Return the [X, Y] coordinate for the center point of the cell that contains the specified text.  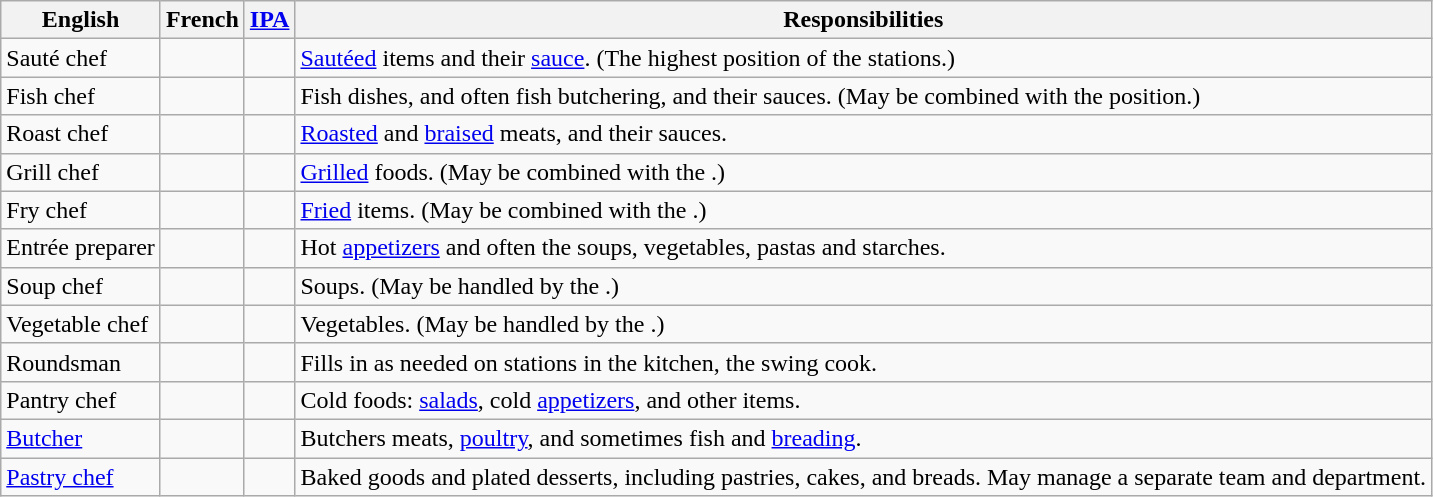
Vegetables. (May be handled by the .) [864, 324]
Vegetable chef [81, 324]
Soup chef [81, 286]
Sauté chef [81, 58]
Sautéed items and their sauce. (The highest position of the stations.) [864, 58]
English [81, 20]
Grill chef [81, 172]
Pastry chef [81, 477]
Pantry chef [81, 400]
Fish dishes, and often fish butchering, and their sauces. (May be combined with the position.) [864, 96]
Fish chef [81, 96]
Responsibilities [864, 20]
Roasted and braised meats, and their sauces. [864, 134]
Grilled foods. (May be combined with the .) [864, 172]
French [202, 20]
Roundsman [81, 362]
Roast chef [81, 134]
Entrée preparer [81, 248]
Butcher [81, 438]
Fills in as needed on stations in the kitchen, the swing cook. [864, 362]
Hot appetizers and often the soups, vegetables, pastas and starches. [864, 248]
Fried items. (May be combined with the .) [864, 210]
Cold foods: salads, cold appetizers, and other items. [864, 400]
Fry chef [81, 210]
IPA [270, 20]
Baked goods and plated desserts, including pastries, cakes, and breads. May manage a separate team and department. [864, 477]
Butchers meats, poultry, and sometimes fish and breading. [864, 438]
Soups. (May be handled by the .) [864, 286]
